For the text-containing cell, return its midpoint in (x, y) coordinate format. 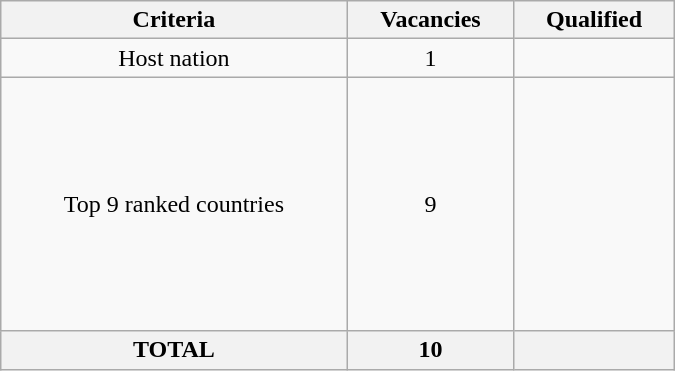
Vacancies (430, 20)
TOTAL (174, 350)
Criteria (174, 20)
Qualified (594, 20)
10 (430, 350)
Top 9 ranked countries (174, 204)
1 (430, 58)
9 (430, 204)
Host nation (174, 58)
